Detect which cell encompasses the target text, then output its (x, y) center coordinate. 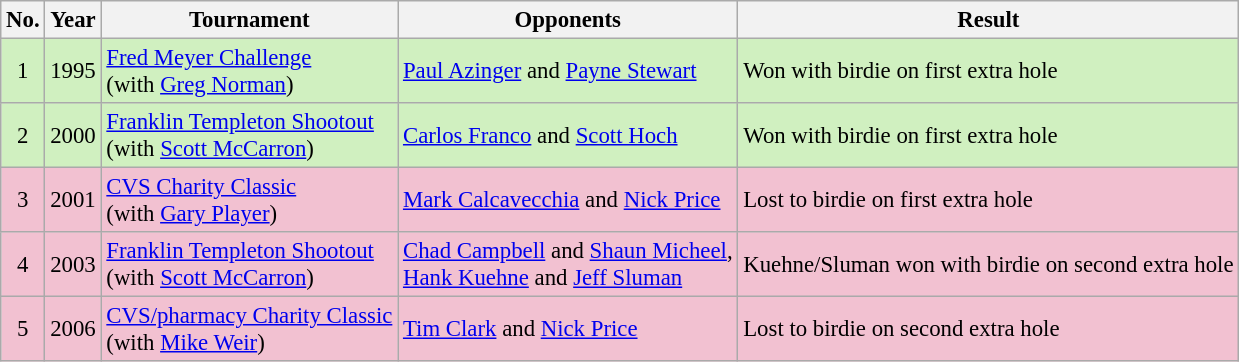
2000 (73, 136)
5 (23, 330)
Year (73, 20)
Result (988, 20)
2001 (73, 200)
Mark Calcavecchia and Nick Price (568, 200)
1995 (73, 72)
1 (23, 72)
2 (23, 136)
Chad Campbell and Shaun Micheel, Hank Kuehne and Jeff Sluman (568, 264)
Tournament (250, 20)
2003 (73, 264)
2006 (73, 330)
Carlos Franco and Scott Hoch (568, 136)
Fred Meyer Challenge(with Greg Norman) (250, 72)
Kuehne/Sluman won with birdie on second extra hole (988, 264)
CVS Charity Classic(with Gary Player) (250, 200)
Lost to birdie on first extra hole (988, 200)
Tim Clark and Nick Price (568, 330)
Lost to birdie on second extra hole (988, 330)
Opponents (568, 20)
No. (23, 20)
Paul Azinger and Payne Stewart (568, 72)
CVS/pharmacy Charity Classic(with Mike Weir) (250, 330)
4 (23, 264)
3 (23, 200)
